Find where the given text appears and provide that cell's center as (X, Y) coordinate. 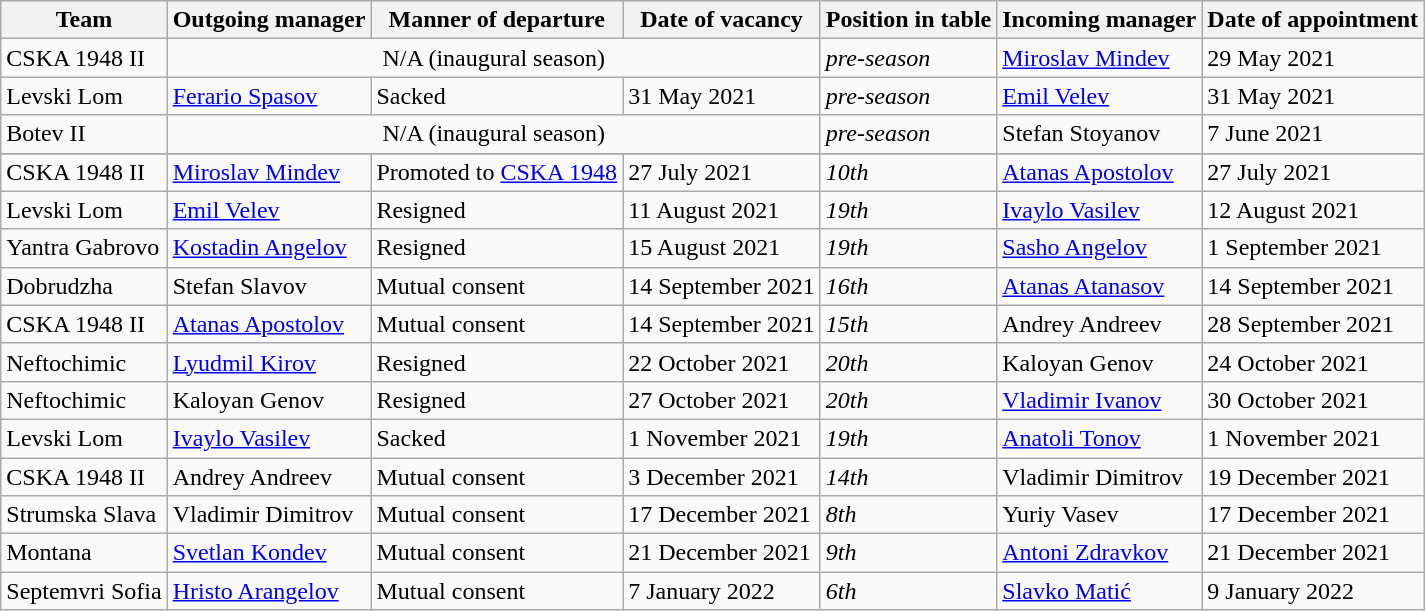
24 October 2021 (1313, 362)
12 August 2021 (1313, 210)
Manner of departure (497, 20)
14th (908, 477)
7 June 2021 (1313, 134)
9th (908, 553)
Promoted to CSKA 1948 (497, 172)
Ferario Spasov (269, 96)
Kostadin Angelov (269, 248)
Sasho Angelov (1100, 248)
Lyudmil Kirov (269, 362)
30 October 2021 (1313, 400)
29 May 2021 (1313, 58)
Vladimir Ivanov (1100, 400)
Stefan Slavov (269, 286)
Svetlan Kondev (269, 553)
10th (908, 172)
Yantra Gabrovo (84, 248)
15 August 2021 (722, 248)
16th (908, 286)
7 January 2022 (722, 591)
27 October 2021 (722, 400)
Strumska Slava (84, 515)
Incoming manager (1100, 20)
Slavko Matić (1100, 591)
Septemvri Sofia (84, 591)
9 January 2022 (1313, 591)
Anatoli Tonov (1100, 438)
6th (908, 591)
22 October 2021 (722, 362)
Hristo Arangelov (269, 591)
Antoni Zdravkov (1100, 553)
28 September 2021 (1313, 324)
Position in table (908, 20)
Botev II (84, 134)
Date of vacancy (722, 20)
Dobrudzha (84, 286)
19 December 2021 (1313, 477)
Yuriy Vasev (1100, 515)
11 August 2021 (722, 210)
15th (908, 324)
Team (84, 20)
3 December 2021 (722, 477)
1 September 2021 (1313, 248)
Date of appointment (1313, 20)
Montana (84, 553)
Stefan Stoyanov (1100, 134)
Outgoing manager (269, 20)
Atanas Atanasov (1100, 286)
8th (908, 515)
